Return the [X, Y] coordinate for the center point of the cell that contains the specified text.  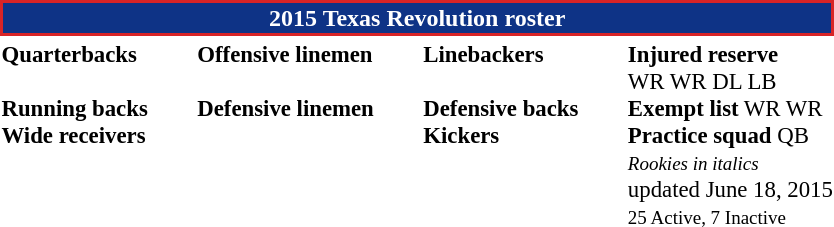
2015 Texas Revolution roster [417, 18]
